Provide the [X, Y] coordinate of the cell's center where the given text is located.  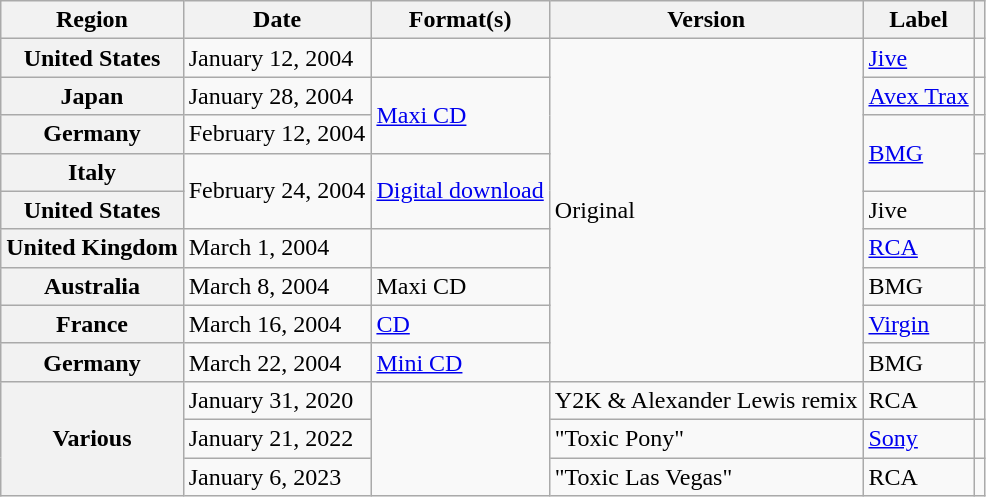
Avex Trax [918, 96]
February 12, 2004 [277, 134]
Italy [92, 172]
January 21, 2022 [277, 438]
January 6, 2023 [277, 477]
Various [92, 438]
"Toxic Las Vegas" [706, 477]
Japan [92, 96]
January 12, 2004 [277, 58]
Version [706, 20]
Australia [92, 286]
Region [92, 20]
"Toxic Pony" [706, 438]
Digital download [460, 191]
Original [706, 210]
January 31, 2020 [277, 400]
Y2K & Alexander Lewis remix [706, 400]
Mini CD [460, 362]
Virgin [918, 324]
March 1, 2004 [277, 248]
February 24, 2004 [277, 191]
CD [460, 324]
March 8, 2004 [277, 286]
March 22, 2004 [277, 362]
Sony [918, 438]
Date [277, 20]
March 16, 2004 [277, 324]
United Kingdom [92, 248]
January 28, 2004 [277, 96]
Format(s) [460, 20]
France [92, 324]
Label [918, 20]
